Search for the cell housing the specified text and yield its (x, y) center coordinate. 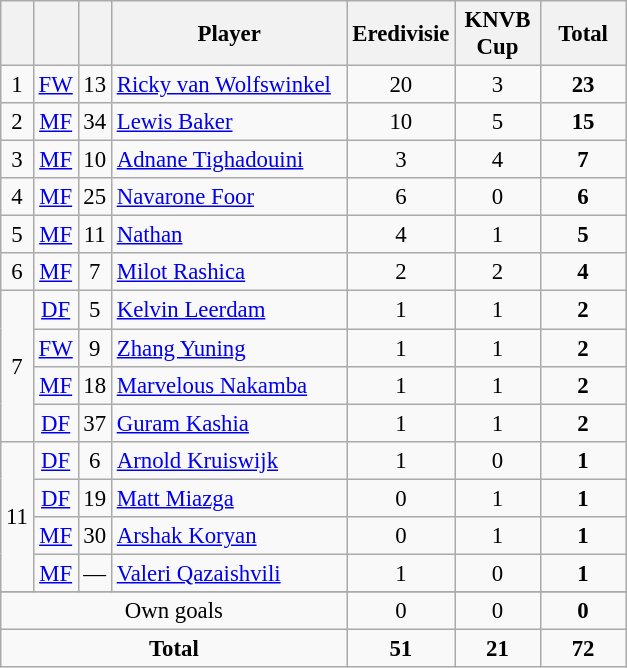
Adnane Tighadouini (229, 160)
Marvelous Nakamba (229, 385)
Valeri Qazaishvili (229, 573)
Guram Kashia (229, 423)
Nathan (229, 235)
13 (94, 85)
37 (94, 423)
Navarone Foor (229, 197)
Kelvin Leerdam (229, 310)
Arnold Kruiswijk (229, 460)
19 (94, 498)
Milot Rashica (229, 273)
Player (229, 34)
KNVB Cup (498, 34)
9 (94, 348)
Matt Miazga (229, 498)
21 (498, 648)
34 (94, 122)
18 (94, 385)
23 (583, 85)
Own goals (174, 611)
20 (401, 85)
25 (94, 197)
30 (94, 536)
51 (401, 648)
15 (583, 122)
Zhang Yuning (229, 348)
72 (583, 648)
Arshak Koryan (229, 536)
Ricky van Wolfswinkel (229, 85)
Lewis Baker (229, 122)
Eredivisie (401, 34)
— (94, 573)
